Find where the given text appears and provide that cell's center as (X, Y) coordinate. 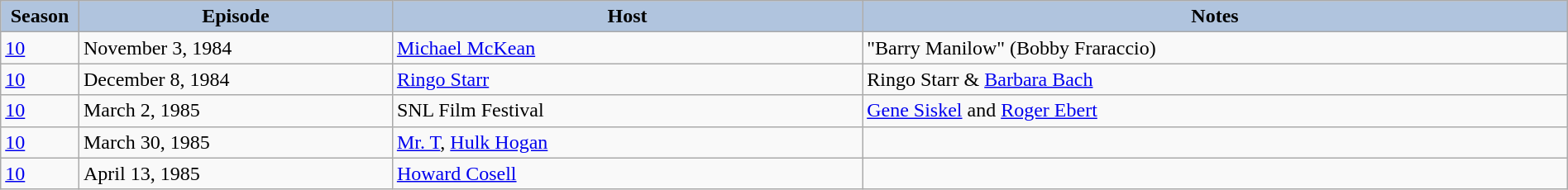
Notes (1216, 17)
SNL Film Festival (627, 111)
March 30, 1985 (235, 142)
Howard Cosell (627, 173)
Mr. T, Hulk Hogan (627, 142)
Ringo Starr (627, 79)
Gene Siskel and Roger Ebert (1216, 111)
March 2, 1985 (235, 111)
December 8, 1984 (235, 79)
Host (627, 17)
Season (40, 17)
Ringo Starr & Barbara Bach (1216, 79)
November 3, 1984 (235, 48)
Michael McKean (627, 48)
Episode (235, 17)
"Barry Manilow" (Bobby Fraraccio) (1216, 48)
April 13, 1985 (235, 173)
